Determine the (X, Y) coordinate at the center of the cell enclosing the given text.  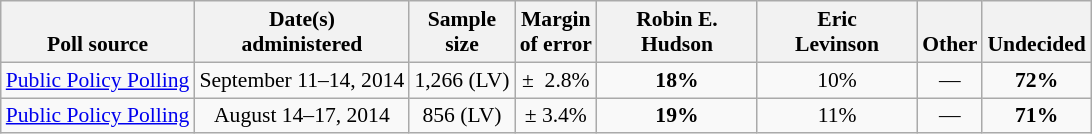
Poll source (98, 32)
Samplesize (462, 32)
Marginof error (556, 32)
1,266 (LV) (462, 80)
19% (677, 116)
EricLevinson (837, 32)
18% (677, 80)
72% (1036, 80)
Robin E.Hudson (677, 32)
Other (950, 32)
August 14–17, 2014 (302, 116)
11% (837, 116)
Undecided (1036, 32)
Date(s)administered (302, 32)
September 11–14, 2014 (302, 80)
856 (LV) (462, 116)
10% (837, 80)
71% (1036, 116)
± 2.8% (556, 80)
± 3.4% (556, 116)
